Find where the given text appears and provide that cell's center as [X, Y] coordinate. 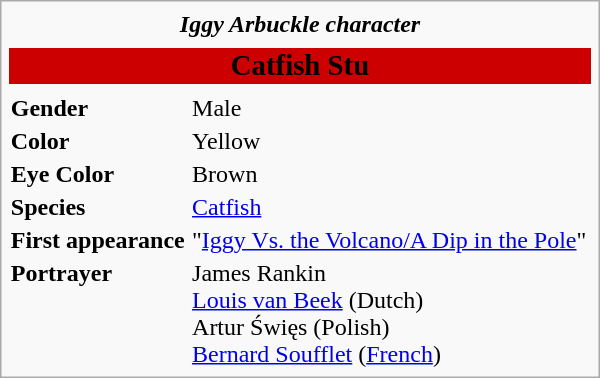
Color [98, 141]
Catfish [391, 207]
Male [391, 108]
Brown [391, 174]
Species [98, 207]
Catfish Stu [300, 66]
James RankinLouis van Beek (Dutch)Artur Święs (Polish) Bernard Soufflet (French) [391, 314]
Portrayer [98, 314]
Eye Color [98, 174]
Gender [98, 108]
Iggy Arbuckle character [300, 24]
"Iggy Vs. the Volcano/A Dip in the Pole" [391, 240]
Yellow [391, 141]
First appearance [98, 240]
